Return [X, Y] of the center of cell containing provided text 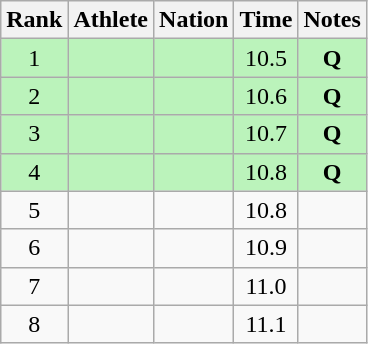
10.5 [266, 58]
10.9 [266, 248]
2 [34, 96]
8 [34, 324]
10.7 [266, 134]
10.6 [266, 96]
4 [34, 172]
Rank [34, 20]
3 [34, 134]
Time [266, 20]
6 [34, 248]
11.1 [266, 324]
1 [34, 58]
7 [34, 286]
11.0 [266, 286]
Nation [194, 20]
5 [34, 210]
Notes [332, 20]
Athlete [111, 20]
